Output the (x, y) coordinate of the center of the cell containing the given text.  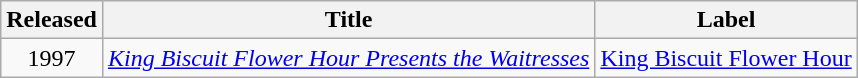
Released (52, 20)
1997 (52, 58)
King Biscuit Flower Hour (726, 58)
Title (348, 20)
Label (726, 20)
King Biscuit Flower Hour Presents the Waitresses (348, 58)
